Search for the cell housing the specified text and yield its (x, y) center coordinate. 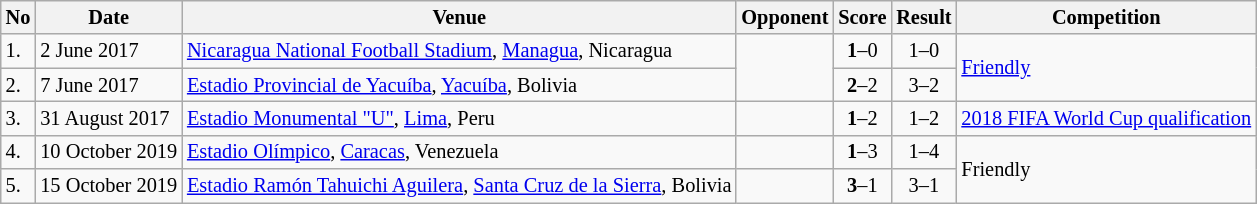
1–3 (862, 152)
Venue (459, 17)
4. (18, 152)
Competition (1106, 17)
Date (108, 17)
2018 FIFA World Cup qualification (1106, 118)
Estadio Olímpico, Caracas, Venezuela (459, 152)
Estadio Provincial de Yacuíba, Yacuíba, Bolivia (459, 85)
2 June 2017 (108, 51)
3. (18, 118)
Result (924, 17)
7 June 2017 (108, 85)
1. (18, 51)
31 August 2017 (108, 118)
3–2 (924, 85)
15 October 2019 (108, 186)
1–4 (924, 152)
2–2 (862, 85)
Estadio Ramón Tahuichi Aguilera, Santa Cruz de la Sierra, Bolivia (459, 186)
10 October 2019 (108, 152)
Opponent (784, 17)
No (18, 17)
2. (18, 85)
Nicaragua National Football Stadium, Managua, Nicaragua (459, 51)
Score (862, 17)
Estadio Monumental "U", Lima, Peru (459, 118)
5. (18, 186)
